Identify which cell holds the provided text, then report its (X, Y) central coordinate. 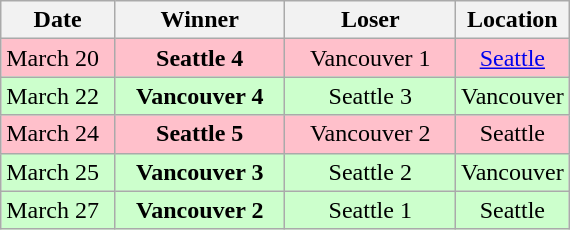
Loser (370, 20)
Seattle 5 (200, 134)
March 24 (58, 134)
March 25 (58, 172)
Date (58, 20)
Vancouver 4 (200, 96)
March 20 (58, 58)
Vancouver 3 (200, 172)
March 27 (58, 210)
Seattle 4 (200, 58)
Seattle 3 (370, 96)
Winner (200, 20)
Location (513, 20)
Vancouver 1 (370, 58)
Seattle 1 (370, 210)
March 22 (58, 96)
Seattle 2 (370, 172)
